Extract the (X, Y) coordinate from the center of the cell holding the provided text.  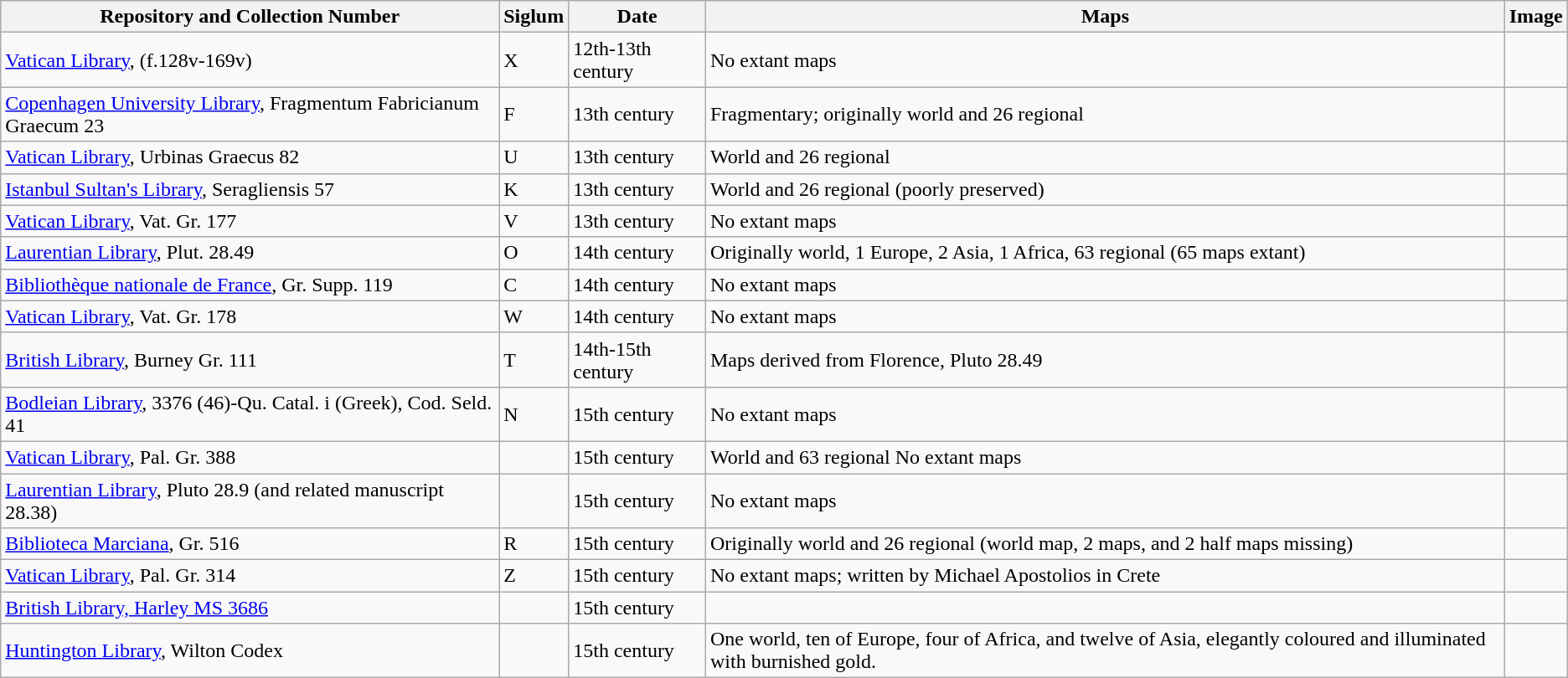
12th-13th century (637, 60)
One world, ten of Europe, four of Africa, and twelve of Asia, elegantly coloured and illuminated with burnished gold. (1105, 651)
V (534, 221)
Bodleian Library, 3376 (46)-Qu. Catal. i (Greek), Cod. Seld. 41 (250, 413)
World and 63 regional No extant maps (1105, 457)
W (534, 316)
British Library, Harley MS 3686 (250, 608)
F (534, 114)
Date (637, 17)
Maps (1105, 17)
Maps derived from Florence, Pluto 28.49 (1105, 360)
Vatican Library, Vat. Gr. 178 (250, 316)
Vatican Library, Urbinas Graecus 82 (250, 157)
Laurentian Library, Pluto 28.9 (and related manuscript 28.38) (250, 501)
Laurentian Library, Plut. 28.49 (250, 253)
Fragmentary; originally world and 26 regional (1105, 114)
Copenhagen University Library, Fragmentum Fabricianum Graecum 23 (250, 114)
Biblioteca Marciana, Gr. 516 (250, 544)
U (534, 157)
K (534, 189)
Originally world and 26 regional (world map, 2 maps, and 2 half maps missing) (1105, 544)
Vatican Library, Vat. Gr. 177 (250, 221)
World and 26 regional (1105, 157)
C (534, 285)
Vatican Library, Pal. Gr. 388 (250, 457)
Istanbul Sultan's Library, Seragliensis 57 (250, 189)
Vatican Library, (f.128v-169v) (250, 60)
Vatican Library, Pal. Gr. 314 (250, 576)
Originally world, 1 Europe, 2 Asia, 1 Africa, 63 regional (65 maps extant) (1105, 253)
No extant maps; written by Michael Apostolios in Crete (1105, 576)
Siglum (534, 17)
Bibliothèque nationale de France, Gr. Supp. 119 (250, 285)
British Library, Burney Gr. 111 (250, 360)
O (534, 253)
Z (534, 576)
N (534, 413)
Repository and Collection Number (250, 17)
14th-15th century (637, 360)
X (534, 60)
R (534, 544)
T (534, 360)
Huntington Library, Wilton Codex (250, 651)
Image (1536, 17)
World and 26 regional (poorly preserved) (1105, 189)
